Pinpoint the cell where the given text exists, returning its (x, y) midpoint coordinate. 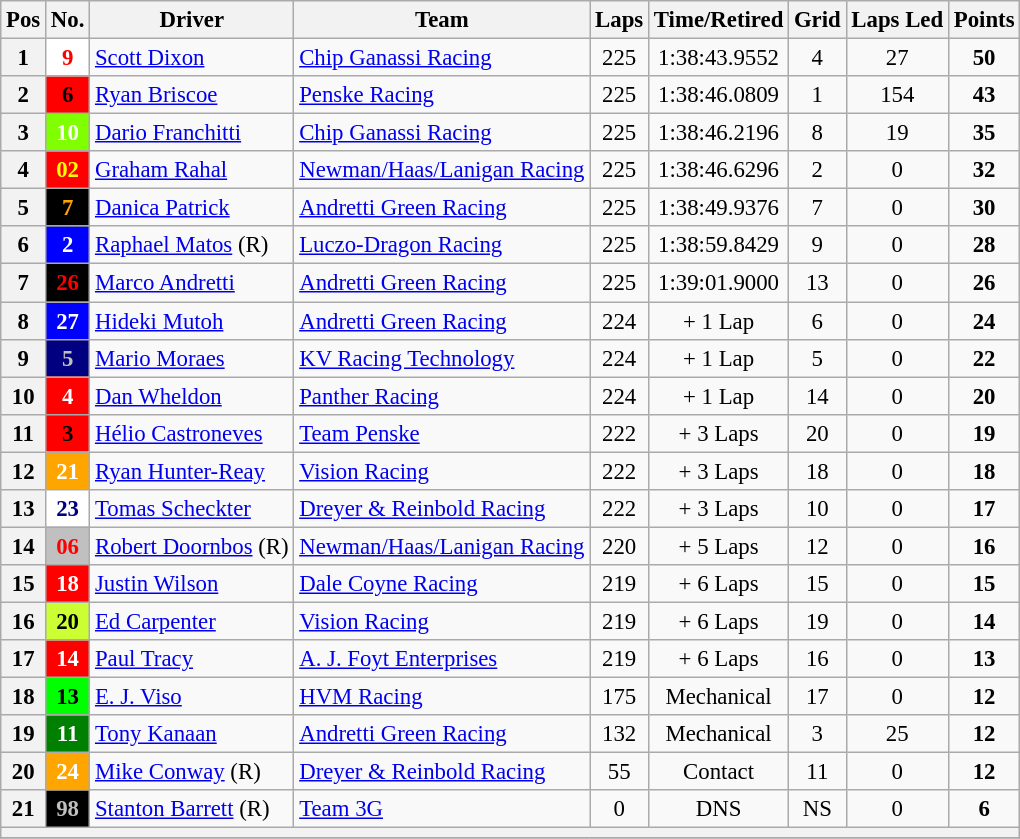
Raphael Matos (R) (192, 245)
1:38:49.9376 (719, 208)
Pos (24, 20)
Driver (192, 20)
1:38:46.0809 (719, 95)
Paul Tracy (192, 659)
Grid (818, 20)
Ryan Hunter-Reay (192, 471)
Ryan Briscoe (192, 95)
Robert Doornbos (R) (192, 546)
Luczo-Dragon Racing (442, 245)
Ed Carpenter (192, 621)
98 (68, 809)
A. J. Foyt Enterprises (442, 659)
Marco Andretti (192, 283)
Stanton Barrett (R) (192, 809)
Team (442, 20)
Panther Racing (442, 396)
Scott Dixon (192, 58)
Graham Rahal (192, 170)
Team 3G (442, 809)
Points (984, 20)
43 (984, 95)
30 (984, 208)
Laps (620, 20)
Dan Wheldon (192, 396)
Hideki Mutoh (192, 321)
1:38:46.6296 (719, 170)
22 (984, 358)
Danica Patrick (192, 208)
50 (984, 58)
1:38:59.8429 (719, 245)
E. J. Viso (192, 697)
Time/Retired (719, 20)
No. (68, 20)
Team Penske (442, 433)
28 (984, 245)
Laps Led (897, 20)
Mario Moraes (192, 358)
+ 5 Laps (719, 546)
HVM Racing (442, 697)
32 (984, 170)
25 (897, 734)
06 (68, 546)
23 (68, 509)
Tomas Scheckter (192, 509)
Mike Conway (R) (192, 772)
55 (620, 772)
KV Racing Technology (442, 358)
Penske Racing (442, 95)
35 (984, 133)
NS (818, 809)
Justin Wilson (192, 584)
02 (68, 170)
154 (897, 95)
132 (620, 734)
DNS (719, 809)
1:38:46.2196 (719, 133)
175 (620, 697)
Hélio Castroneves (192, 433)
Dale Coyne Racing (442, 584)
Dario Franchitti (192, 133)
Tony Kanaan (192, 734)
1:38:43.9552 (719, 58)
1:39:01.9000 (719, 283)
220 (620, 546)
Contact (719, 772)
